Scan for the cell matching the given text and deliver its (X, Y) coordinate at center. 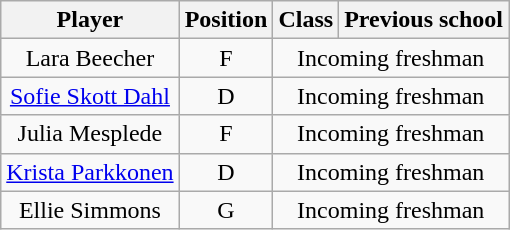
Julia Mesplede (90, 134)
Ellie Simmons (90, 210)
G (226, 210)
Previous school (424, 20)
Player (90, 20)
Sofie Skott Dahl (90, 96)
Class (306, 20)
Krista Parkkonen (90, 172)
Position (226, 20)
Lara Beecher (90, 58)
